Determine the (x, y) coordinate at the center of the cell enclosing the given text.  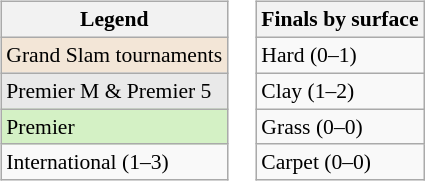
Finals by surface (340, 20)
International (1–3) (114, 162)
Legend (114, 20)
Premier M & Premier 5 (114, 91)
Grass (0–0) (340, 127)
Premier (114, 127)
Carpet (0–0) (340, 162)
Grand Slam tournaments (114, 55)
Clay (1–2) (340, 91)
Hard (0–1) (340, 55)
